Detect which cell encompasses the target text, then output its (x, y) center coordinate. 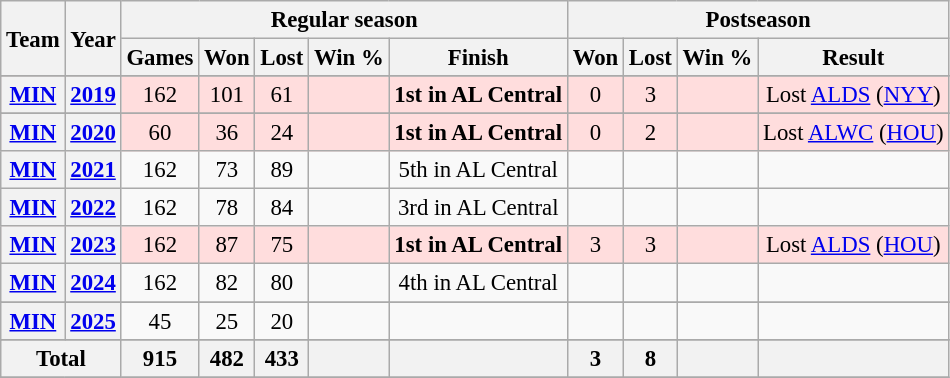
89 (282, 170)
2021 (93, 170)
Finish (478, 58)
2025 (93, 321)
87 (227, 245)
Lost ALDS (HOU) (854, 245)
2023 (93, 245)
25 (227, 321)
2 (651, 133)
45 (160, 321)
80 (282, 283)
Regular season (344, 20)
3rd in AL Central (478, 208)
5th in AL Central (478, 170)
84 (282, 208)
Postseason (758, 20)
4th in AL Central (478, 283)
915 (160, 358)
482 (227, 358)
Total (61, 358)
433 (282, 358)
2022 (93, 208)
Games (160, 58)
2019 (93, 95)
Year (93, 38)
73 (227, 170)
Lost ALDS (NYY) (854, 95)
24 (282, 133)
61 (282, 95)
82 (227, 283)
101 (227, 95)
20 (282, 321)
Lost ALWC (HOU) (854, 133)
2024 (93, 283)
36 (227, 133)
8 (651, 358)
78 (227, 208)
Team (33, 38)
75 (282, 245)
60 (160, 133)
2020 (93, 133)
Result (854, 58)
